Find where the given text appears and provide that cell's center as (X, Y) coordinate. 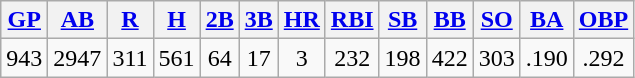
943 (24, 58)
BB (450, 20)
RBI (352, 20)
.292 (603, 58)
OBP (603, 20)
AB (78, 20)
GP (24, 20)
R (130, 20)
422 (450, 58)
SO (496, 20)
3 (302, 58)
198 (402, 58)
SB (402, 20)
561 (176, 58)
BA (546, 20)
17 (258, 58)
311 (130, 58)
2B (220, 20)
3B (258, 20)
H (176, 20)
64 (220, 58)
232 (352, 58)
.190 (546, 58)
303 (496, 58)
2947 (78, 58)
HR (302, 20)
